Return [x, y] of the center of cell containing provided text 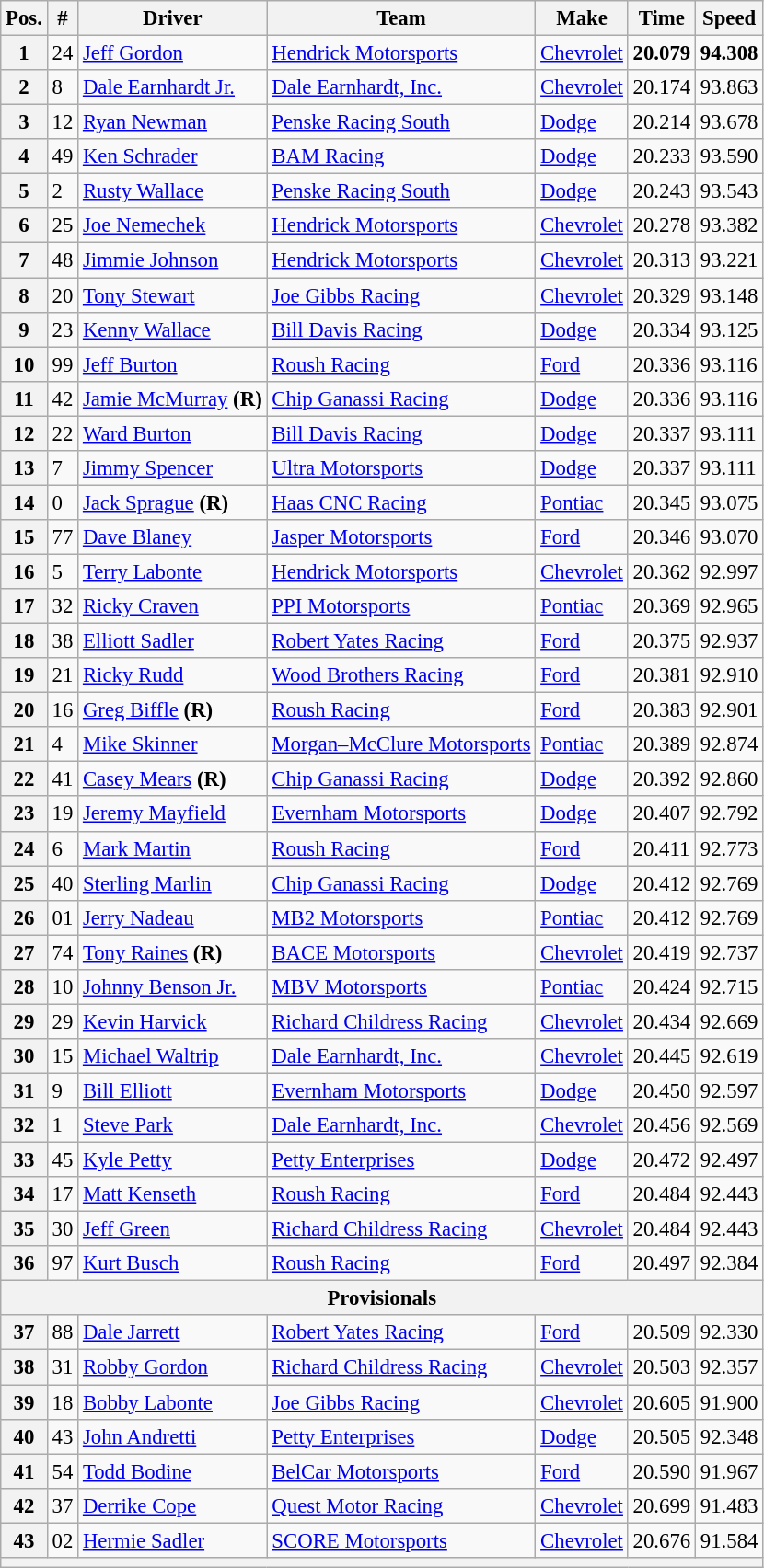
Kyle Petty [173, 1160]
Michael Waltrip [173, 1056]
02 [63, 1540]
88 [63, 1333]
Kurt Busch [173, 1263]
93.148 [729, 295]
Terry Labonte [173, 571]
MB2 Motorsports [401, 917]
20.590 [661, 1471]
26 [24, 917]
93.070 [729, 537]
92.357 [729, 1367]
Jimmie Johnson [173, 260]
91.900 [729, 1402]
20.329 [661, 295]
Dale Jarrett [173, 1333]
93.075 [729, 502]
01 [63, 917]
20.456 [661, 1125]
91.483 [729, 1505]
Elliott Sadler [173, 641]
Dave Blaney [173, 537]
74 [63, 952]
93.382 [729, 225]
Ward Burton [173, 433]
Jasper Motorsports [401, 537]
MBV Motorsports [401, 987]
92.910 [729, 675]
20.424 [661, 987]
Speed [729, 18]
Ricky Craven [173, 606]
13 [24, 468]
Tony Stewart [173, 295]
Jimmy Spencer [173, 468]
Casey Mears (R) [173, 779]
94.308 [729, 53]
Kenny Wallace [173, 329]
91.967 [729, 1471]
20.334 [661, 329]
Time [661, 18]
92.860 [729, 779]
14 [24, 502]
Sterling Marlin [173, 883]
20.676 [661, 1540]
0 [63, 502]
92.597 [729, 1090]
20.233 [661, 156]
20.383 [661, 710]
Bobby Labonte [173, 1402]
Rusty Wallace [173, 191]
Jack Sprague (R) [173, 502]
35 [24, 1229]
77 [63, 537]
20.346 [661, 537]
Robby Gordon [173, 1367]
39 [24, 1402]
Haas CNC Racing [401, 502]
Greg Biffle (R) [173, 710]
49 [63, 156]
20.174 [661, 87]
92.384 [729, 1263]
92.669 [729, 1021]
Pos. [24, 18]
Todd Bodine [173, 1471]
20.605 [661, 1402]
Steve Park [173, 1125]
Matt Kenseth [173, 1194]
# [63, 18]
20.079 [661, 53]
93.125 [729, 329]
Hermie Sadler [173, 1540]
45 [63, 1160]
92.330 [729, 1333]
Johnny Benson Jr. [173, 987]
Team [401, 18]
28 [24, 987]
93.543 [729, 191]
99 [63, 364]
20.313 [661, 260]
Tony Raines (R) [173, 952]
93.863 [729, 87]
93.590 [729, 156]
48 [63, 260]
11 [24, 398]
20.450 [661, 1090]
20.407 [661, 814]
20.509 [661, 1333]
20.472 [661, 1160]
20.381 [661, 675]
20.362 [661, 571]
Ultra Motorsports [401, 468]
20.375 [661, 641]
92.901 [729, 710]
92.715 [729, 987]
92.497 [729, 1160]
20.369 [661, 606]
92.569 [729, 1125]
34 [24, 1194]
Jeremy Mayfield [173, 814]
20.411 [661, 848]
Morgan–McClure Motorsports [401, 744]
20.345 [661, 502]
Driver [173, 18]
92.619 [729, 1056]
20.392 [661, 779]
Ricky Rudd [173, 675]
SCORE Motorsports [401, 1540]
20.497 [661, 1263]
Ken Schrader [173, 156]
Jeff Gordon [173, 53]
Jeff Burton [173, 364]
33 [24, 1160]
Joe Nemechek [173, 225]
92.937 [729, 641]
20.419 [661, 952]
3 [24, 122]
92.792 [729, 814]
Kevin Harvick [173, 1021]
97 [63, 1263]
93.221 [729, 260]
Mark Martin [173, 848]
Mike Skinner [173, 744]
20.434 [661, 1021]
Jerry Nadeau [173, 917]
20.243 [661, 191]
92.348 [729, 1436]
92.965 [729, 606]
BACE Motorsports [401, 952]
Provisionals [382, 1298]
Wood Brothers Racing [401, 675]
Quest Motor Racing [401, 1505]
20.699 [661, 1505]
91.584 [729, 1540]
20.389 [661, 744]
20.505 [661, 1436]
Jamie McMurray (R) [173, 398]
20.278 [661, 225]
36 [24, 1263]
BelCar Motorsports [401, 1471]
PPI Motorsports [401, 606]
92.737 [729, 952]
92.874 [729, 744]
93.678 [729, 122]
20.214 [661, 122]
20.503 [661, 1367]
Derrike Cope [173, 1505]
Make [582, 18]
Jeff Green [173, 1229]
John Andretti [173, 1436]
Dale Earnhardt Jr. [173, 87]
92.773 [729, 848]
27 [24, 952]
92.997 [729, 571]
Bill Elliott [173, 1090]
Ryan Newman [173, 122]
BAM Racing [401, 156]
20.445 [661, 1056]
54 [63, 1471]
